Capture the cell that displays the provided text and extract its (x, y) central coordinate. 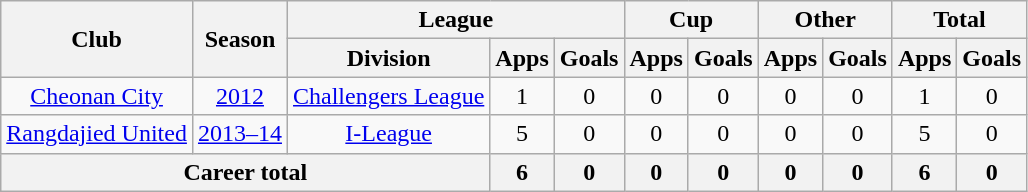
Career total (246, 172)
Club (97, 39)
I-League (389, 134)
Season (240, 39)
Other (825, 20)
Challengers League (389, 96)
Total (959, 20)
Cheonan City (97, 96)
Division (389, 58)
League (456, 20)
2012 (240, 96)
Rangdajied United (97, 134)
Cup (691, 20)
2013–14 (240, 134)
